Pinpoint the cell where the given text exists, returning its [x, y] midpoint coordinate. 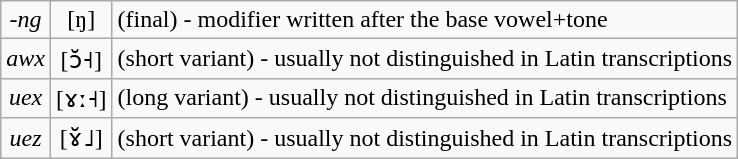
[ɤː˧] [81, 98]
[ɤ̆˩] [81, 138]
uez [26, 138]
(final) - modifier written after the base vowel+tone [425, 20]
uex [26, 98]
-ng [26, 20]
awx [26, 59]
[ɔ̆˧] [81, 59]
(long variant) - usually not distinguished in Latin transcriptions [425, 98]
[ŋ] [81, 20]
